Determine the (x, y) coordinate at the center of the cell enclosing the given text.  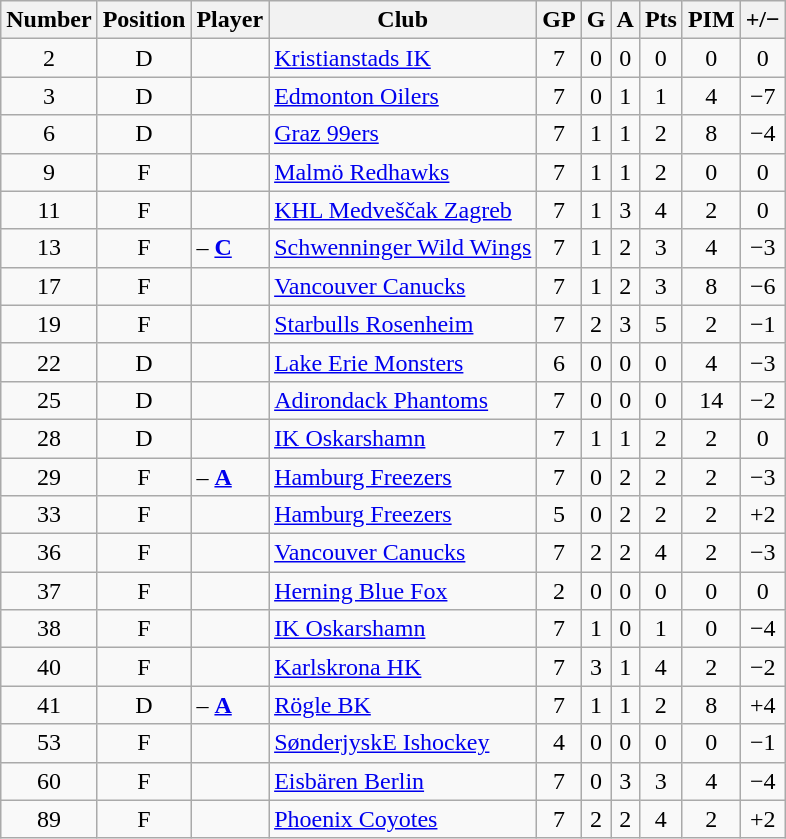
36 (49, 553)
Player (230, 20)
Eisbären Berlin (403, 781)
Adirondack Phantoms (403, 400)
38 (49, 629)
41 (49, 705)
+/− (762, 20)
−6 (762, 286)
29 (49, 477)
Starbulls Rosenheim (403, 324)
11 (49, 210)
28 (49, 438)
14 (711, 400)
37 (49, 591)
Herning Blue Fox (403, 591)
Pts (660, 20)
+4 (762, 705)
SønderjyskE Ishockey (403, 743)
40 (49, 667)
9 (49, 172)
Rögle BK (403, 705)
22 (49, 362)
A (625, 20)
Graz 99ers (403, 134)
Position (144, 20)
53 (49, 743)
Malmö Redhawks (403, 172)
Kristianstads IK (403, 58)
13 (49, 248)
89 (49, 819)
G (596, 20)
Phoenix Coyotes (403, 819)
60 (49, 781)
33 (49, 515)
25 (49, 400)
– C (230, 248)
17 (49, 286)
KHL Medveščak Zagreb (403, 210)
GP (559, 20)
19 (49, 324)
Karlskrona HK (403, 667)
Edmonton Oilers (403, 96)
Number (49, 20)
PIM (711, 20)
−7 (762, 96)
Schwenninger Wild Wings (403, 248)
Club (403, 20)
Lake Erie Monsters (403, 362)
